Find where the given text appears and provide that cell's center as [x, y] coordinate. 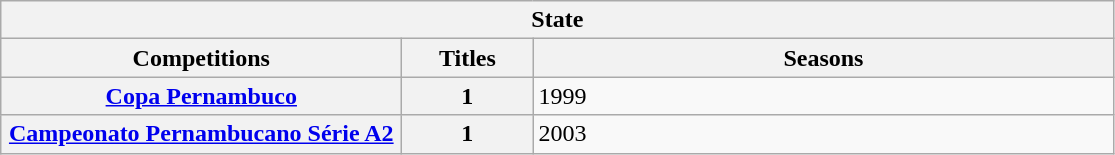
Campeonato Pernambucano Série A2 [202, 134]
2003 [824, 134]
Seasons [824, 58]
1999 [824, 96]
Titles [468, 58]
State [558, 20]
Competitions [202, 58]
Copa Pernambuco [202, 96]
